Detect which cell encompasses the target text, then output its [x, y] center coordinate. 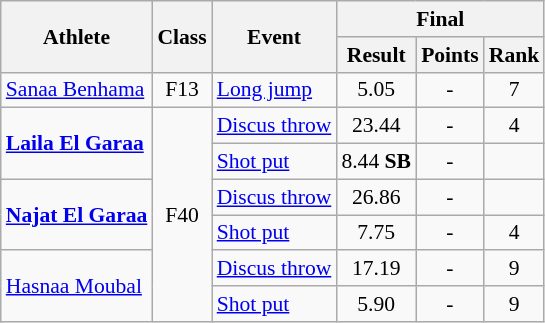
Hasnaa Moubal [77, 286]
Final [440, 19]
5.90 [376, 304]
17.19 [376, 269]
Najat El Garaa [77, 214]
Rank [514, 55]
26.86 [376, 197]
Class [182, 36]
7.75 [376, 233]
Long jump [274, 90]
F40 [182, 215]
5.05 [376, 90]
Athlete [77, 36]
23.44 [376, 126]
Points [450, 55]
F13 [182, 90]
8.44 SB [376, 162]
Laila El Garaa [77, 144]
Result [376, 55]
7 [514, 90]
Sanaa Benhama [77, 90]
Event [274, 36]
